Scan for the cell matching the given text and deliver its [X, Y] coordinate at center. 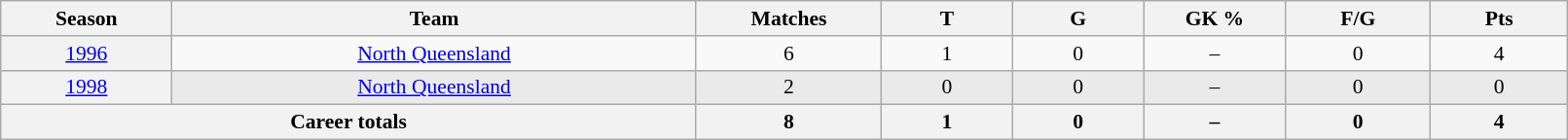
8 [788, 122]
T [948, 18]
Season [87, 18]
Team [434, 18]
1998 [87, 87]
Career totals [348, 122]
GK % [1215, 18]
1996 [87, 53]
G [1078, 18]
6 [788, 53]
Pts [1499, 18]
F/G [1358, 18]
2 [788, 87]
Matches [788, 18]
